Search for the cell housing the specified text and yield its (x, y) center coordinate. 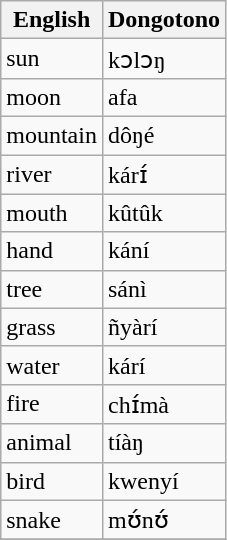
mountain (52, 135)
moon (52, 97)
chɪ́mà (164, 404)
kɔlɔŋ (164, 59)
mouth (52, 213)
animal (52, 443)
kání (164, 251)
fire (52, 404)
water (52, 365)
grass (52, 327)
afa (164, 97)
kárí (164, 365)
mʊ́nʊ́ (164, 520)
English (52, 20)
snake (52, 520)
sun (52, 59)
sánì (164, 289)
tíàŋ (164, 443)
river (52, 174)
hand (52, 251)
Dongotono (164, 20)
ñyàrí (164, 327)
bird (52, 481)
kûtûk (164, 213)
tree (52, 289)
dôŋé (164, 135)
kwenyí (164, 481)
kárɪ́ (164, 174)
